Identify which cell holds the provided text, then report its (X, Y) central coordinate. 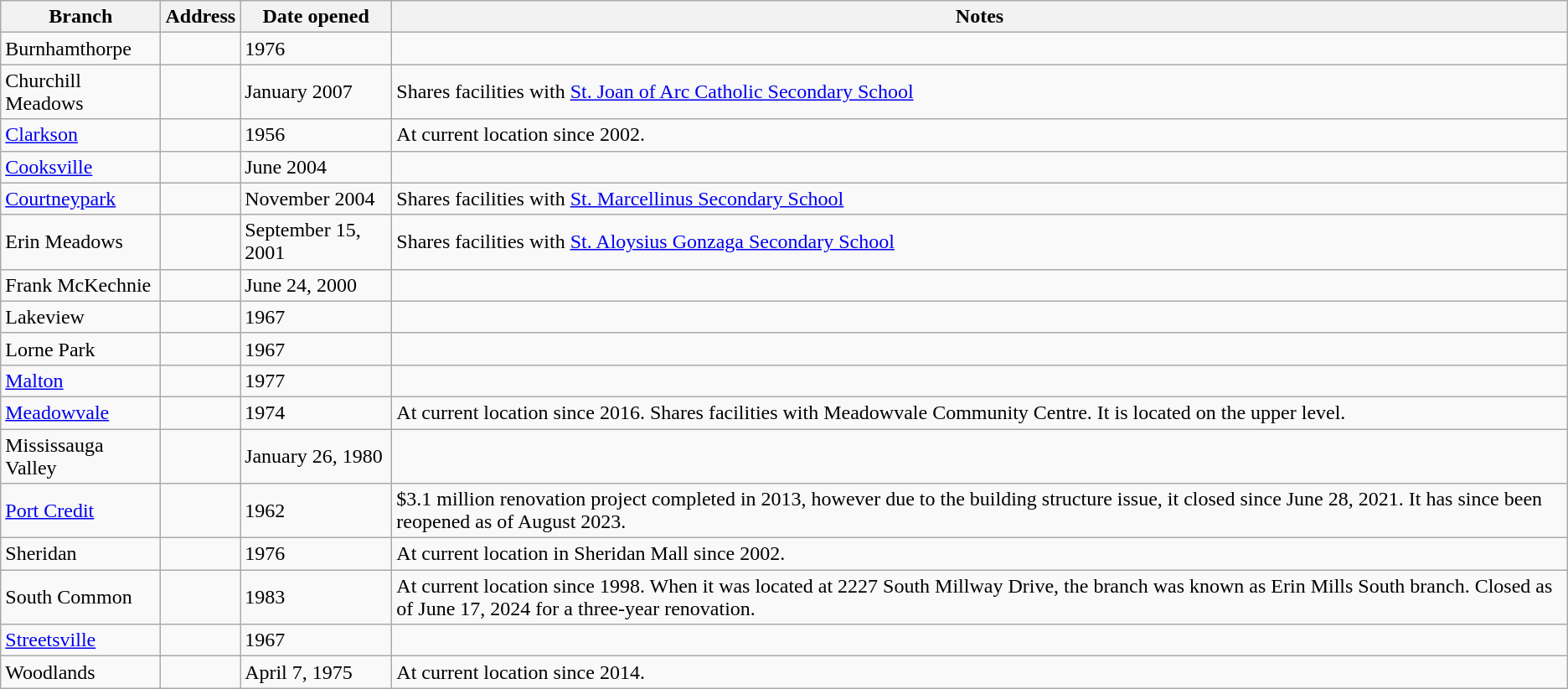
Lorne Park (80, 349)
Date opened (317, 17)
Port Credit (80, 511)
At current location since 2016. Shares facilities with Meadowvale Community Centre. It is located on the upper level. (980, 412)
Sheridan (80, 554)
Woodlands (80, 672)
Frank McKechnie (80, 285)
Notes (980, 17)
1983 (317, 597)
South Common (80, 597)
Lakeview (80, 317)
1956 (317, 135)
Branch (80, 17)
1962 (317, 511)
January 26, 1980 (317, 456)
Clarkson (80, 135)
Shares facilities with St. Marcellinus Secondary School (980, 199)
Address (201, 17)
September 15, 2001 (317, 241)
Mississauga Valley (80, 456)
At current location in Sheridan Mall since 2002. (980, 554)
Cooksville (80, 167)
Streetsville (80, 640)
Burnhamthorpe (80, 49)
1974 (317, 412)
At current location since 2002. (980, 135)
Malton (80, 381)
Meadowvale (80, 412)
Churchill Meadows (80, 92)
Erin Meadows (80, 241)
Shares facilities with St. Aloysius Gonzaga Secondary School (980, 241)
January 2007 (317, 92)
Courtneypark (80, 199)
June 2004 (317, 167)
June 24, 2000 (317, 285)
Shares facilities with St. Joan of Arc Catholic Secondary School (980, 92)
November 2004 (317, 199)
At current location since 2014. (980, 672)
April 7, 1975 (317, 672)
1977 (317, 381)
